Detect which cell encompasses the target text, then output its [X, Y] center coordinate. 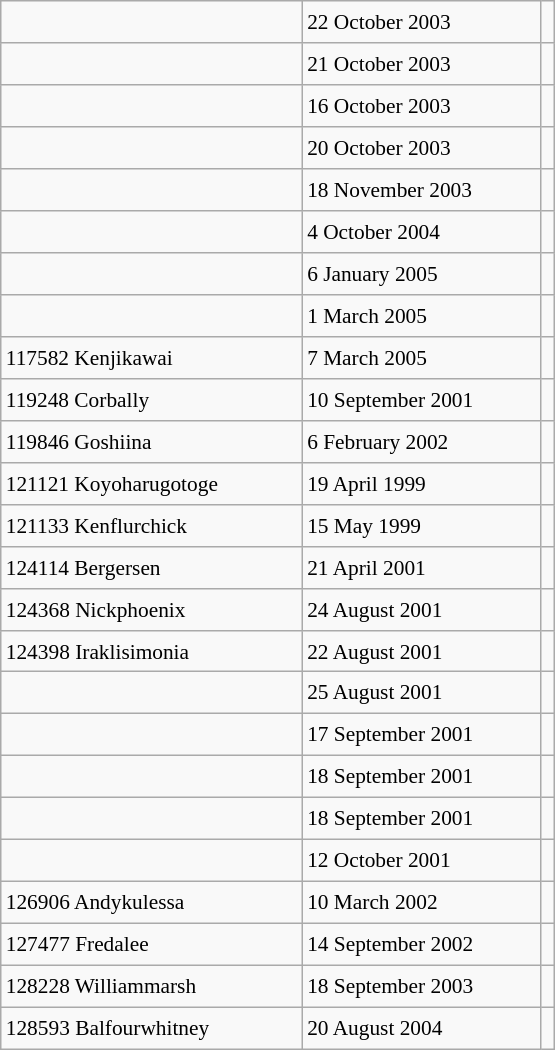
17 September 2001 [422, 735]
119248 Corbally [152, 399]
22 August 2001 [422, 651]
21 October 2003 [422, 64]
124368 Nickphoenix [152, 609]
20 August 2004 [422, 1028]
124398 Iraklisimonia [152, 651]
12 October 2001 [422, 861]
117582 Kenjikawai [152, 358]
19 April 1999 [422, 483]
121121 Koyoharugotoge [152, 483]
10 March 2002 [422, 903]
4 October 2004 [422, 232]
127477 Fredalee [152, 945]
7 March 2005 [422, 358]
14 September 2002 [422, 945]
6 February 2002 [422, 441]
25 August 2001 [422, 693]
20 October 2003 [422, 148]
10 September 2001 [422, 399]
128228 Williammarsh [152, 986]
22 October 2003 [422, 22]
119846 Goshiina [152, 441]
121133 Kenflurchick [152, 525]
15 May 1999 [422, 525]
24 August 2001 [422, 609]
126906 Andykulessa [152, 903]
128593 Balfourwhitney [152, 1028]
16 October 2003 [422, 106]
1 March 2005 [422, 316]
21 April 2001 [422, 567]
124114 Bergersen [152, 567]
18 September 2003 [422, 986]
18 November 2003 [422, 190]
6 January 2005 [422, 274]
